Search for the cell housing the specified text and yield its [x, y] center coordinate. 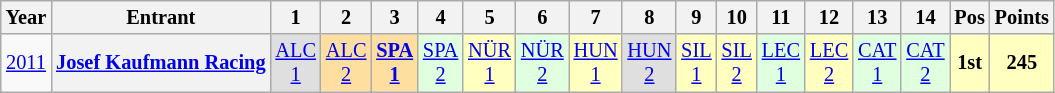
SPA2 [440, 63]
SIL2 [737, 63]
Year [26, 17]
10 [737, 17]
5 [490, 17]
CAT1 [877, 63]
2011 [26, 63]
ALC2 [346, 63]
1st [970, 63]
ALC1 [295, 63]
11 [781, 17]
NÜR2 [542, 63]
NÜR1 [490, 63]
CAT2 [925, 63]
6 [542, 17]
SPA1 [394, 63]
13 [877, 17]
1 [295, 17]
Points [1022, 17]
14 [925, 17]
4 [440, 17]
Entrant [160, 17]
LEC2 [829, 63]
Josef Kaufmann Racing [160, 63]
3 [394, 17]
9 [696, 17]
SIL1 [696, 63]
7 [596, 17]
12 [829, 17]
245 [1022, 63]
HUN1 [596, 63]
2 [346, 17]
LEC1 [781, 63]
8 [649, 17]
Pos [970, 17]
HUN2 [649, 63]
